Find where the given text appears and provide that cell's center as [X, Y] coordinate. 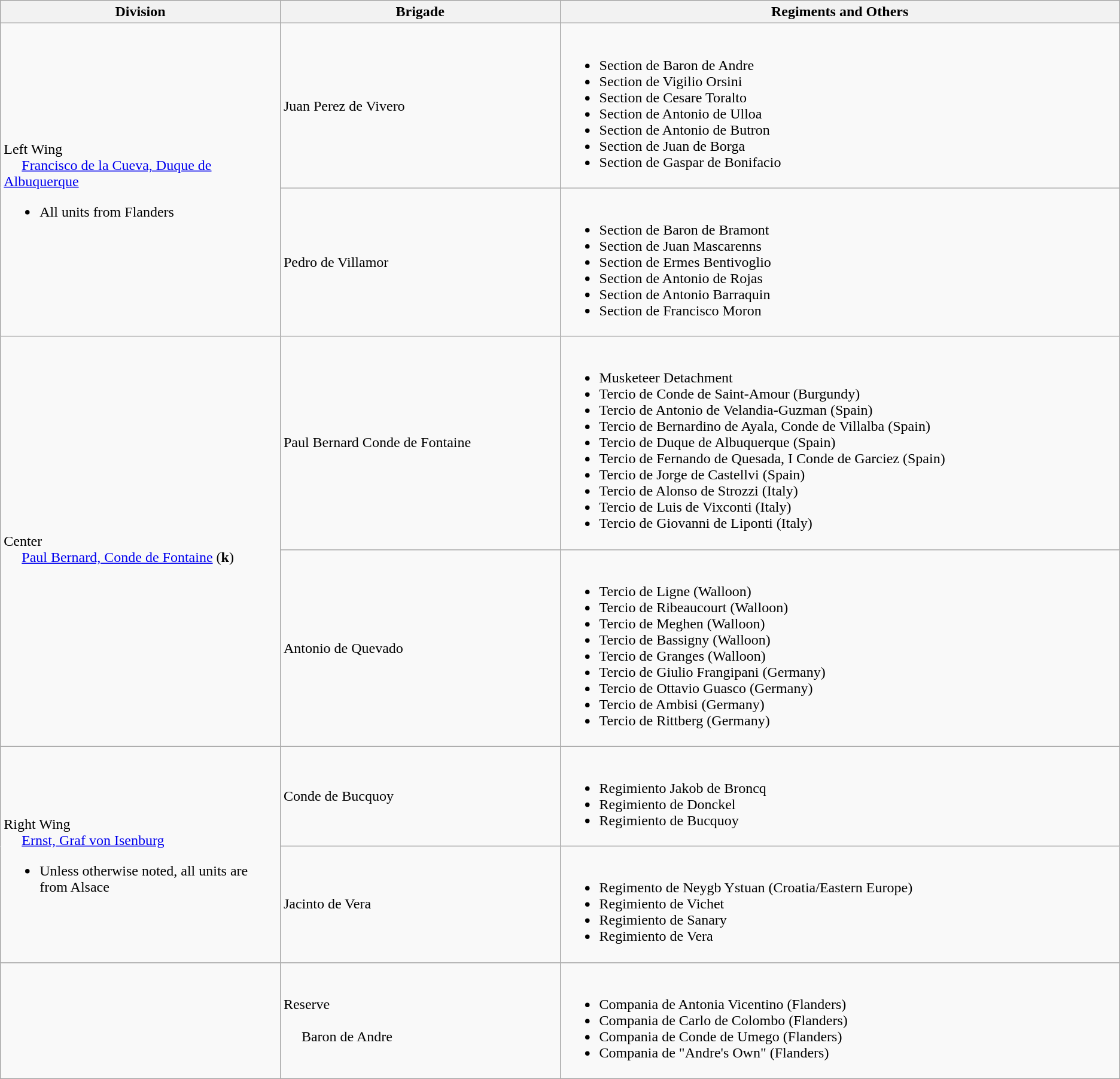
Regimiento Jakob de BroncqRegimiento de DonckelRegimiento de Bucquoy [840, 796]
Regiments and Others [840, 12]
Center Paul Bernard, Conde de Fontaine (k) [141, 541]
Antonio de Quevado [420, 648]
Division [141, 12]
Jacinto de Vera [420, 904]
Reserve Baron de Andre [420, 1020]
Conde de Bucquoy [420, 796]
Juan Perez de Vivero [420, 105]
Pedro de Villamor [420, 262]
Brigade [420, 12]
Paul Bernard Conde de Fontaine [420, 443]
Right Wing Ernst, Graf von IsenburgUnless otherwise noted, all units are from Alsace [141, 855]
Left Wing Francisco de la Cueva, Duque de AlbuquerqueAll units from Flanders [141, 180]
Regimento de Neygb Ystuan (Croatia/Eastern Europe)Regimiento de VichetRegimiento de SanaryRegimiento de Vera [840, 904]
